Determine the [X, Y] coordinate at the center of the cell enclosing the given text.  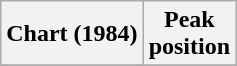
Peakposition [189, 34]
Chart (1984) [72, 34]
